Search for the cell housing the specified text and yield its [x, y] center coordinate. 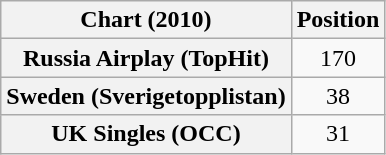
Position [338, 20]
38 [338, 96]
Chart (2010) [146, 20]
Russia Airplay (TopHit) [146, 58]
170 [338, 58]
UK Singles (OCC) [146, 134]
Sweden (Sverigetopplistan) [146, 96]
31 [338, 134]
